Pinpoint the cell where the given text exists, returning its [X, Y] midpoint coordinate. 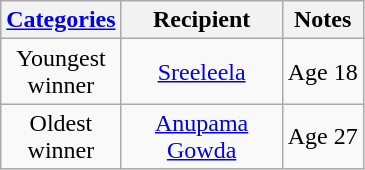
Age 18 [322, 72]
Anupama Gowda [202, 136]
Categories [61, 20]
Oldest winner [61, 136]
Notes [322, 20]
Youngest winner [61, 72]
Age 27 [322, 136]
Sreeleela [202, 72]
Recipient [202, 20]
